Extract the [x, y] coordinate from the center of the cell holding the provided text.  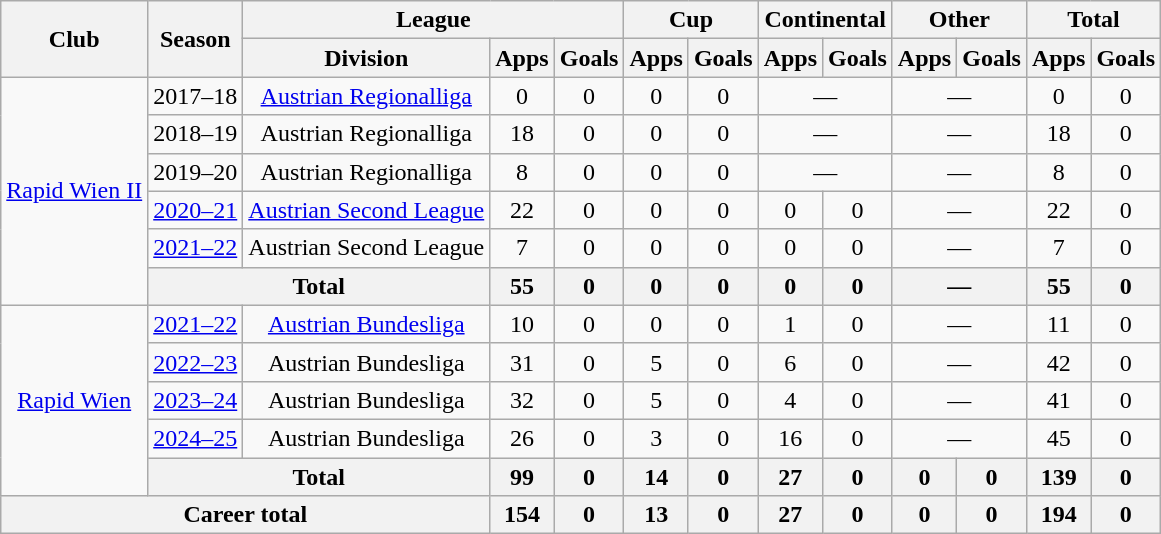
11 [1058, 324]
2022–23 [196, 362]
Rapid Wien II [74, 191]
Other [959, 20]
10 [522, 324]
2017–18 [196, 96]
32 [522, 400]
4 [790, 400]
16 [790, 438]
Career total [246, 515]
2018–19 [196, 134]
Continental [825, 20]
2019–20 [196, 172]
League [434, 20]
26 [522, 438]
139 [1058, 477]
14 [656, 477]
Division [366, 58]
Season [196, 39]
154 [522, 515]
Rapid Wien [74, 400]
2020–21 [196, 210]
13 [656, 515]
99 [522, 477]
42 [1058, 362]
31 [522, 362]
1 [790, 324]
Cup [691, 20]
6 [790, 362]
Club [74, 39]
3 [656, 438]
45 [1058, 438]
194 [1058, 515]
2024–25 [196, 438]
2023–24 [196, 400]
41 [1058, 400]
